Determine the (x, y) coordinate at the center of the cell enclosing the given text.  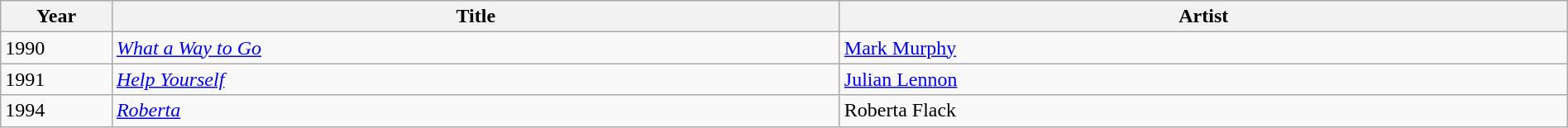
Roberta (476, 111)
Mark Murphy (1203, 48)
1994 (56, 111)
Roberta Flack (1203, 111)
Title (476, 17)
1990 (56, 48)
Artist (1203, 17)
1991 (56, 79)
Year (56, 17)
Julian Lennon (1203, 79)
Help Yourself (476, 79)
What a Way to Go (476, 48)
